Return the [x, y] coordinate for the center point of the cell that contains the specified text.  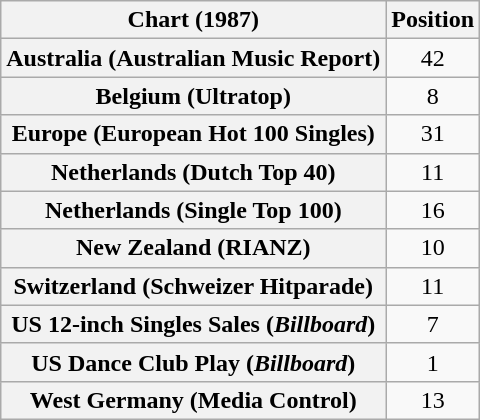
31 [433, 134]
42 [433, 58]
10 [433, 248]
Belgium (Ultratop) [194, 96]
US 12-inch Singles Sales (Billboard) [194, 324]
8 [433, 96]
New Zealand (RIANZ) [194, 248]
Switzerland (Schweizer Hitparade) [194, 286]
1 [433, 362]
Netherlands (Dutch Top 40) [194, 172]
Netherlands (Single Top 100) [194, 210]
13 [433, 400]
Australia (Australian Music Report) [194, 58]
7 [433, 324]
16 [433, 210]
Europe (European Hot 100 Singles) [194, 134]
West Germany (Media Control) [194, 400]
US Dance Club Play (Billboard) [194, 362]
Chart (1987) [194, 20]
Position [433, 20]
